Extract the (X, Y) coordinate from the center of the cell holding the provided text.  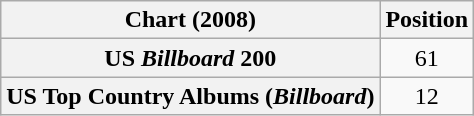
12 (427, 96)
Chart (2008) (190, 20)
US Billboard 200 (190, 58)
Position (427, 20)
61 (427, 58)
US Top Country Albums (Billboard) (190, 96)
